Detect which cell encompasses the target text, then output its [x, y] center coordinate. 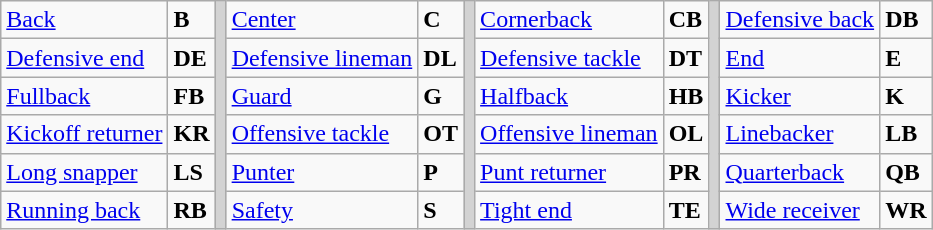
Center [322, 20]
B [192, 20]
Wide receiver [800, 210]
K [906, 96]
Defensive lineman [322, 58]
Offensive lineman [570, 134]
Linebacker [800, 134]
Offensive tackle [322, 134]
OT [441, 134]
DT [686, 58]
TE [686, 210]
LB [906, 134]
C [441, 20]
OL [686, 134]
Long snapper [84, 172]
Halfback [570, 96]
QB [906, 172]
Running back [84, 210]
P [441, 172]
Back [84, 20]
Kicker [800, 96]
RB [192, 210]
Fullback [84, 96]
Punter [322, 172]
PR [686, 172]
S [441, 210]
Defensive end [84, 58]
HB [686, 96]
Quarterback [800, 172]
Defensive tackle [570, 58]
LS [192, 172]
KR [192, 134]
FB [192, 96]
Kickoff returner [84, 134]
CB [686, 20]
DE [192, 58]
End [800, 58]
DB [906, 20]
Punt returner [570, 172]
E [906, 58]
Guard [322, 96]
Tight end [570, 210]
DL [441, 58]
WR [906, 210]
Defensive back [800, 20]
G [441, 96]
Cornerback [570, 20]
Safety [322, 210]
